Return the (x, y) coordinate for the center point of the cell that contains the specified text.  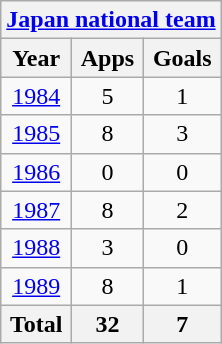
1985 (36, 134)
2 (182, 210)
Japan national team (111, 20)
1988 (36, 248)
Goals (182, 58)
1984 (36, 96)
Apps (108, 58)
1986 (36, 172)
7 (182, 324)
Total (36, 324)
5 (108, 96)
32 (108, 324)
Year (36, 58)
1989 (36, 286)
1987 (36, 210)
